Capture the cell that displays the provided text and extract its (x, y) central coordinate. 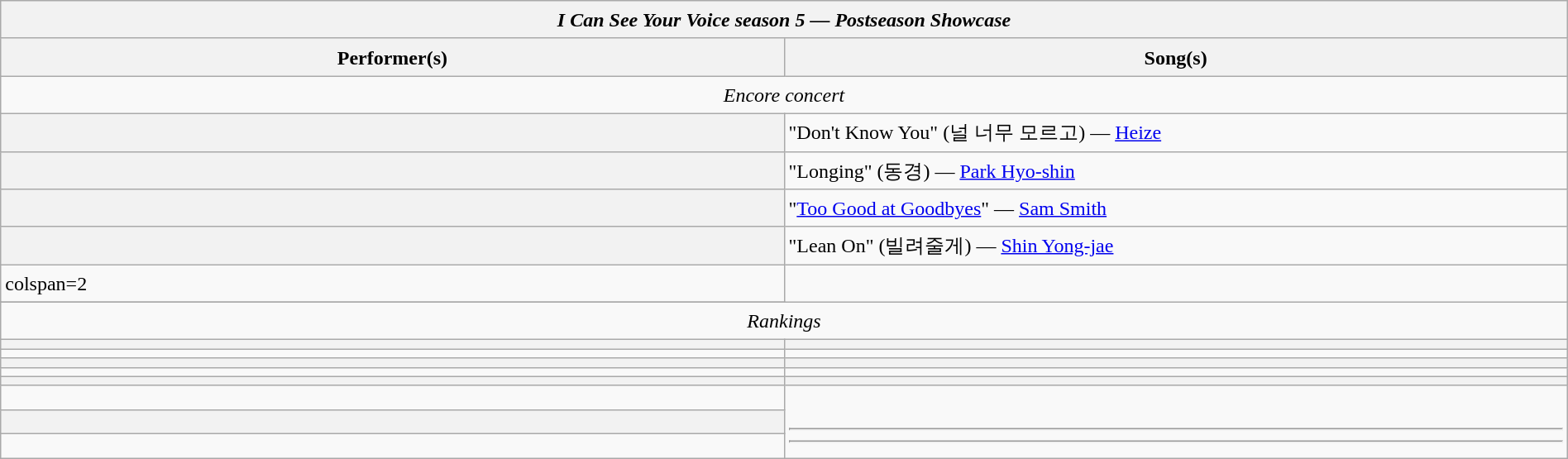
Encore concert (784, 95)
"Too Good at Goodbyes" — Sam Smith (1176, 208)
"Lean On" (빌려줄게) — Shin Yong-jae (1176, 246)
Song(s) (1176, 57)
Rankings (784, 321)
"Don't Know You" (널 너무 모르고) — Heize (1176, 132)
"Longing" (동경) — Park Hyo-shin (1176, 170)
I Can See Your Voice season 5 — Postseason Showcase (784, 20)
Performer(s) (392, 57)
colspan=2 (392, 284)
